Determine the (x, y) coordinate at the center of the cell enclosing the given text.  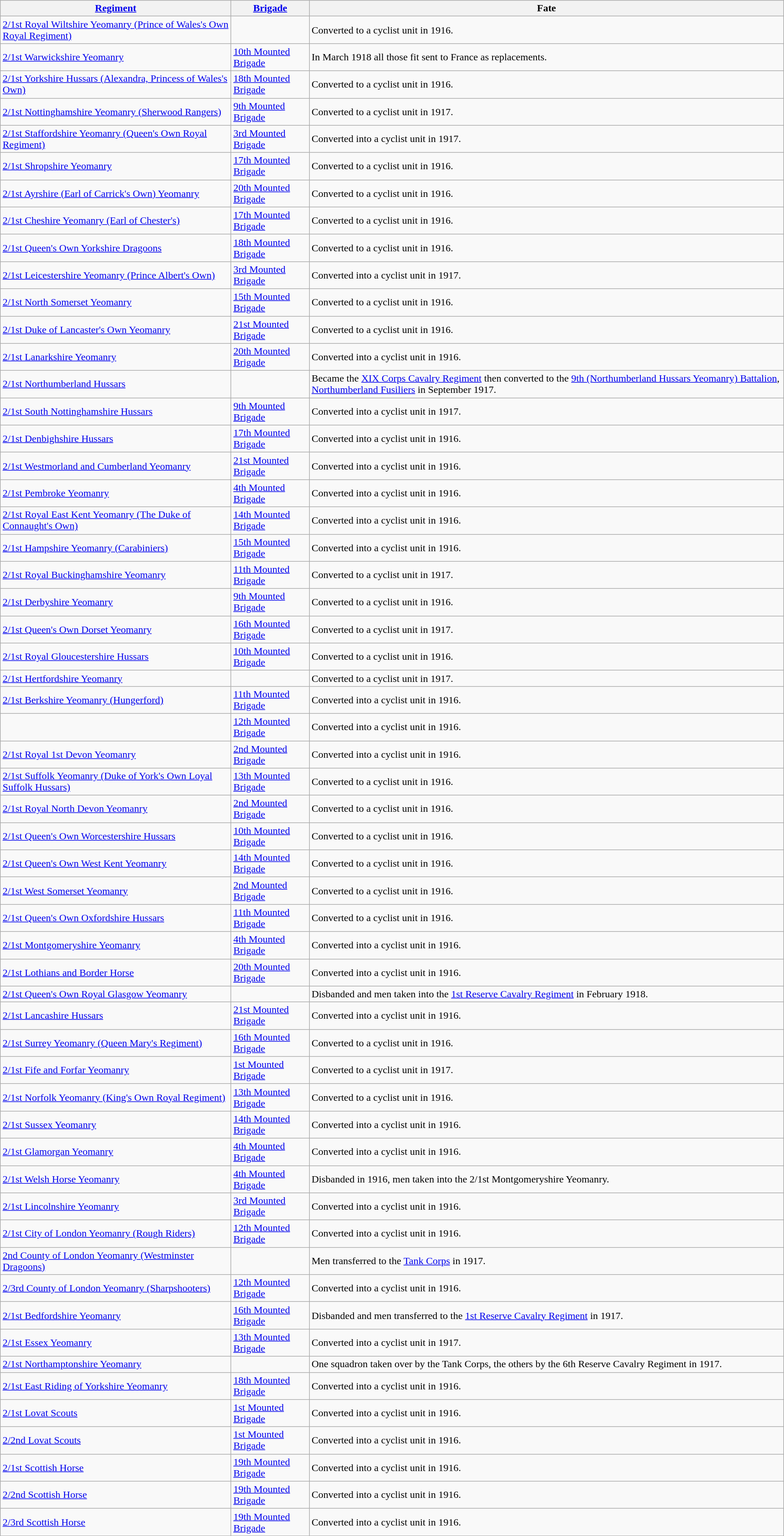
2/1st Queen's Own Dorset Yeomanry (116, 629)
2/1st Queen's Own Royal Glasgow Yeomanry (116, 994)
2/1st Northamptonshire Yeomanry (116, 1364)
2/1st City of London Yeomanry (Rough Riders) (116, 1234)
Disbanded and men taken into the 1st Reserve Cavalry Regiment in February 1918. (546, 994)
2/1st Montgomeryshire Yeomanry (116, 945)
2/1st Denbighshire Hussars (116, 439)
2/1st Lincolnshire Yeomanry (116, 1206)
2/1st Queen's Own West Kent Yeomanry (116, 864)
2/1st South Nottinghamshire Hussars (116, 411)
Men transferred to the Tank Corps in 1917. (546, 1261)
Disbanded and men transferred to the 1st Reserve Cavalry Regiment in 1917. (546, 1315)
2/1st Sussex Yeomanry (116, 1124)
2/1st Queen's Own Yorkshire Dragoons (116, 248)
2/1st Royal East Kent Yeomanry (The Duke of Connaught's Own) (116, 520)
2/1st North Somerset Yeomanry (116, 302)
2/1st East Riding of Yorkshire Yeomanry (116, 1386)
Disbanded in 1916, men taken into the 2/1st Montgomeryshire Yeomanry. (546, 1179)
2/1st Royal 1st Devon Yeomanry (116, 754)
2/1st Lancashire Hussars (116, 1015)
2/1st Royal Gloucestershire Hussars (116, 657)
2/1st Essex Yeomanry (116, 1343)
2/1st Pembroke Yeomanry (116, 493)
2/1st Bedfordshire Yeomanry (116, 1315)
2/1st Surrey Yeomanry (Queen Mary's Regiment) (116, 1043)
2/1st Cheshire Yeomanry (Earl of Chester's) (116, 220)
In March 1918 all those fit sent to France as replacements. (546, 57)
2/1st Suffolk Yeomanry (Duke of York's Own Loyal Suffolk Hussars) (116, 782)
2/1st Hertfordshire Yeomanry (116, 678)
2nd County of London Yeomanry (Westminster Dragoons) (116, 1261)
2/1st Lanarkshire Yeomanry (116, 357)
Fate (546, 8)
2/1st Northumberland Hussars (116, 385)
Regiment (116, 8)
2/1st Royal North Devon Yeomanry (116, 809)
2/1st Glamorgan Yeomanry (116, 1152)
2/1st Royal Wiltshire Yeomanry (Prince of Wales's Own Royal Regiment) (116, 30)
2/1st Shropshire Yeomanry (116, 166)
2/1st Berkshire Yeomanry (Hungerford) (116, 700)
2/2nd Scottish Horse (116, 1495)
2/1st Nottinghamshire Yeomanry (Sherwood Rangers) (116, 111)
2/1st Leicestershire Yeomanry (Prince Albert's Own) (116, 275)
2/1st Scottish Horse (116, 1468)
2/1st West Somerset Yeomanry (116, 891)
One squadron taken over by the Tank Corps, the others by the 6th Reserve Cavalry Regiment in 1917. (546, 1364)
2/1st Westmorland and Cumberland Yeomanry (116, 466)
2/2nd Lovat Scouts (116, 1440)
2/1st Warwickshire Yeomanry (116, 57)
2/1st Fife and Forfar Yeomanry (116, 1070)
2/1st Yorkshire Hussars (Alexandra, Princess of Wales's Own) (116, 85)
2/1st Derbyshire Yeomanry (116, 602)
2/3rd County of London Yeomanry (Sharpshooters) (116, 1288)
2/1st Lothians and Border Horse (116, 973)
2/1st Queen's Own Worcestershire Hussars (116, 836)
2/3rd Scottish Horse (116, 1522)
2/1st Norfolk Yeomanry (King's Own Royal Regiment) (116, 1097)
2/1st Staffordshire Yeomanry (Queen's Own Royal Regiment) (116, 139)
2/1st Hampshire Yeomanry (Carabiniers) (116, 548)
2/1st Lovat Scouts (116, 1413)
2/1st Royal Buckinghamshire Yeomanry (116, 575)
2/1st Queen's Own Oxfordshire Hussars (116, 918)
2/1st Ayrshire (Earl of Carrick's Own) Yeomanry (116, 194)
2/1st Duke of Lancaster's Own Yeomanry (116, 329)
Brigade (271, 8)
2/1st Welsh Horse Yeomanry (116, 1179)
